Find where the given text appears and provide that cell's center as [x, y] coordinate. 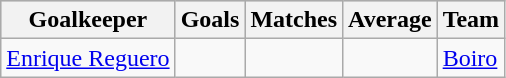
Matches [294, 20]
Team [471, 20]
Goalkeeper [88, 20]
Goals [210, 20]
Boiro [471, 58]
Enrique Reguero [88, 58]
Average [390, 20]
